Pinpoint the cell where the given text exists, returning its [X, Y] midpoint coordinate. 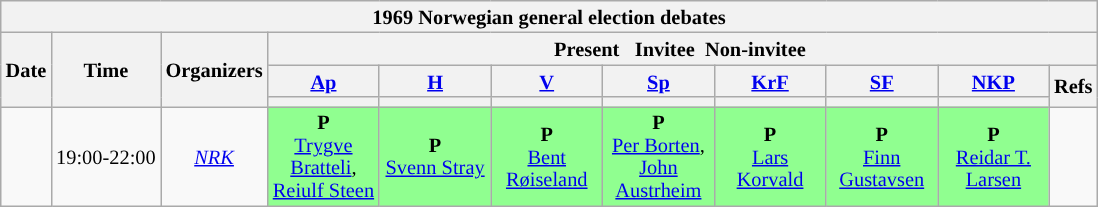
19:00-22:00 [106, 156]
H [435, 81]
Sp [659, 81]
PLars Korvald [770, 156]
PSvenn Stray [435, 156]
KrF [770, 81]
PFinn Gustavsen [882, 156]
Date [26, 69]
V [547, 81]
PBent Røiseland [547, 156]
NRK [214, 156]
PTrygve Bratteli, Reiulf Steen [324, 156]
PReidar T. Larsen [994, 156]
SF [882, 81]
Refs [1073, 86]
PPer Borten, John Austrheim [659, 156]
Ap [324, 81]
Organizers [214, 69]
Present Invitee Non-invitee [683, 48]
Time [106, 69]
NKP [994, 81]
1969 Norwegian general election debates [550, 16]
